Locate the cell with the specified text and output its [x, y] center coordinate. 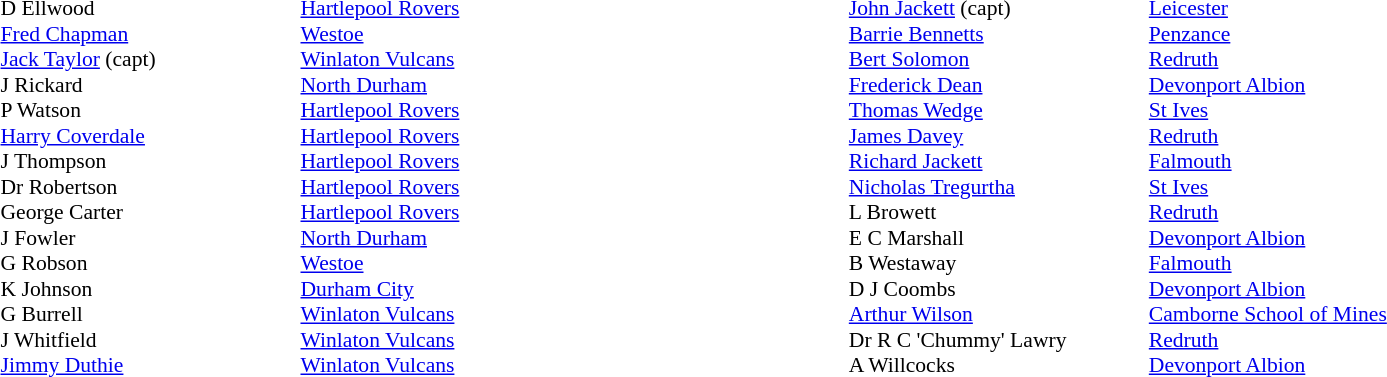
Richard Jackett [999, 161]
P Watson [150, 111]
Camborne School of Mines [1268, 315]
J Whitfield [150, 340]
Harry Coverdale [150, 136]
Dr Robertson [150, 187]
Arthur Wilson [999, 315]
Jack Taylor (capt) [150, 59]
G Robson [150, 263]
Barrie Bennetts [999, 34]
George Carter [150, 213]
B Westaway [999, 263]
J Thompson [150, 161]
Nicholas Tregurtha [999, 187]
Thomas Wedge [999, 111]
K Johnson [150, 289]
Fred Chapman [150, 34]
Dr R C 'Chummy' Lawry [999, 340]
E C Marshall [999, 238]
J Fowler [150, 238]
Bert Solomon [999, 59]
Penzance [1268, 34]
Durham City [380, 289]
L Browett [999, 213]
James Davey [999, 136]
G Burrell [150, 315]
D J Coombs [999, 289]
J Rickard [150, 85]
Frederick Dean [999, 85]
